Scan for the cell matching the given text and deliver its [X, Y] coordinate at center. 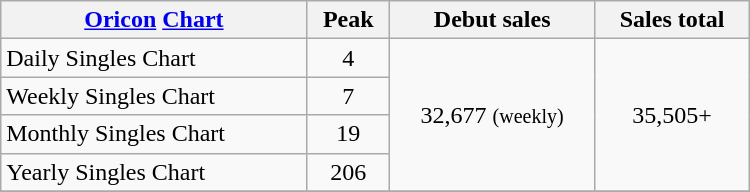
Daily Singles Chart [154, 58]
206 [348, 172]
19 [348, 134]
32,677 (weekly) [492, 115]
7 [348, 96]
Weekly Singles Chart [154, 96]
Oricon Chart [154, 20]
Debut sales [492, 20]
Sales total [672, 20]
4 [348, 58]
Yearly Singles Chart [154, 172]
35,505+ [672, 115]
Peak [348, 20]
Monthly Singles Chart [154, 134]
